For the text-containing cell, return its midpoint in (X, Y) coordinate format. 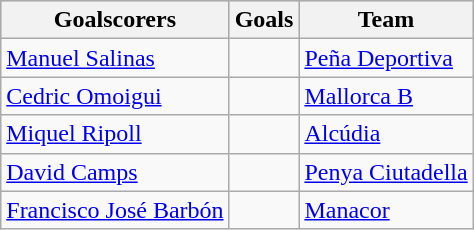
Goals (264, 20)
Francisco José Barbón (115, 210)
Cedric Omoigui (115, 96)
Miquel Ripoll (115, 134)
Penya Ciutadella (386, 172)
Goalscorers (115, 20)
David Camps (115, 172)
Mallorca B (386, 96)
Team (386, 20)
Manuel Salinas (115, 58)
Alcúdia (386, 134)
Peña Deportiva (386, 58)
Manacor (386, 210)
